Provide the [X, Y] coordinate of the cell's center where the given text is located.  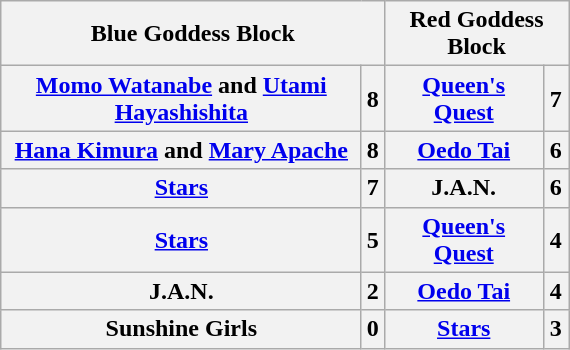
Hana Kimura and Mary Apache [181, 150]
Momo Watanabe and Utami Hayashishita [181, 98]
Red Goddess Block [476, 34]
0 [372, 329]
Sunshine Girls [181, 329]
Blue Goddess Block [192, 34]
5 [372, 240]
2 [372, 291]
3 [556, 329]
